Identify which cell holds the provided text, then report its (x, y) central coordinate. 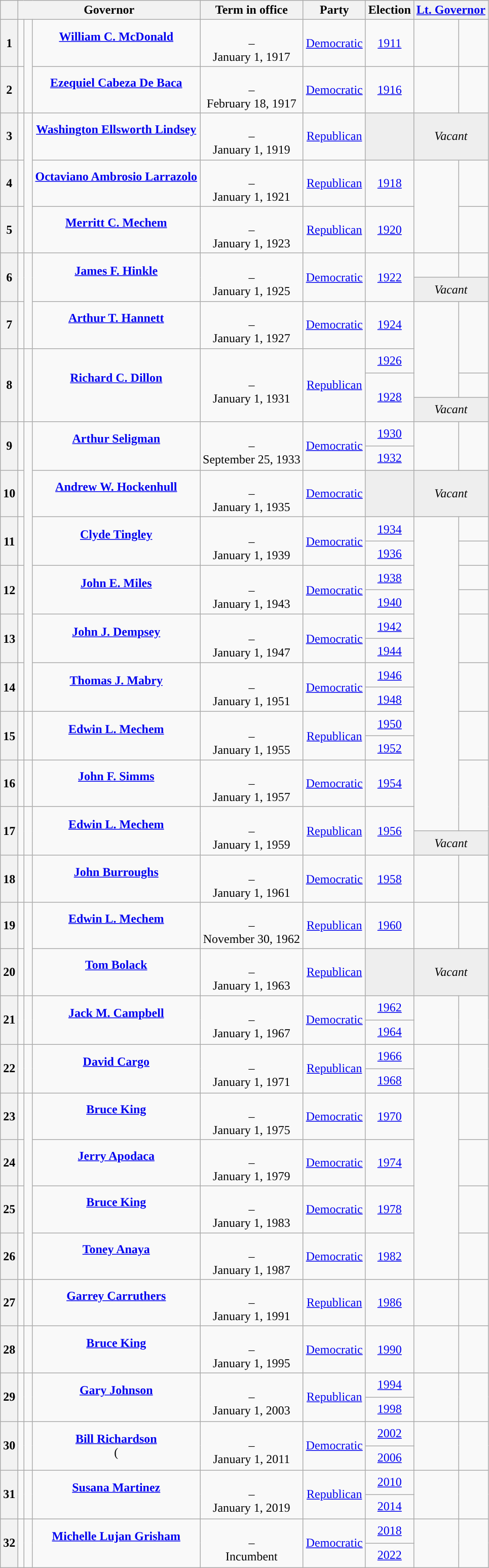
1924 (389, 325)
21 (9, 1020)
25 (9, 1210)
1936 (389, 553)
–January 1, 1947 (252, 638)
Election (389, 10)
30 (9, 1446)
2002 (389, 1434)
1932 (389, 458)
1916 (389, 90)
1960 (389, 925)
Thomas J. Mabry (117, 687)
–January 1, 2019 (252, 1494)
–January 1, 1917 (252, 43)
1938 (389, 577)
–February 18, 1917 (252, 90)
10 (9, 493)
13 (9, 638)
–January 1, 1923 (252, 230)
1986 (389, 1303)
17 (9, 831)
6 (9, 277)
–January 1, 1971 (252, 1069)
Richard C. Dillon (117, 385)
1920 (389, 230)
11 (9, 541)
Merritt C. Mechem (117, 230)
31 (9, 1494)
Andrew W. Hockenhull (117, 493)
22 (9, 1069)
7 (9, 325)
Lt. Governor (451, 10)
Arthur Seligman (117, 446)
John E. Miles (117, 590)
1952 (389, 748)
1948 (389, 699)
27 (9, 1303)
1944 (389, 650)
1978 (389, 1210)
–January 1, 1963 (252, 972)
–September 25, 1933 (252, 446)
Gary Johnson (117, 1397)
–January 1, 1935 (252, 493)
1911 (389, 43)
–January 1, 1987 (252, 1256)
–January 1, 1939 (252, 541)
Jerry Apodaca (117, 1163)
–January 1, 1991 (252, 1303)
–January 1, 2003 (252, 1397)
–January 1, 1967 (252, 1020)
1940 (389, 602)
–January 1, 1919 (252, 136)
Arthur T. Hannett (117, 325)
2018 (389, 1531)
3 (9, 136)
1942 (389, 626)
4 (9, 183)
5 (9, 230)
–January 1, 1979 (252, 1163)
1966 (389, 1056)
1990 (389, 1350)
William C. McDonald (117, 43)
–January 1, 2011 (252, 1446)
Ezequiel Cabeza De Baca (117, 90)
16 (9, 783)
1950 (389, 723)
1964 (389, 1032)
2022 (389, 1555)
2010 (389, 1482)
Governor (109, 10)
18 (9, 879)
1970 (389, 1116)
–January 1, 1957 (252, 783)
1934 (389, 529)
8 (9, 385)
Michelle Lujan Grisham (117, 1543)
John Burroughs (117, 879)
Clyde Tingley (117, 541)
1928 (389, 397)
1994 (389, 1385)
1926 (389, 360)
Washington Ellsworth Lindsey (117, 136)
–January 1, 1959 (252, 831)
1998 (389, 1409)
David Cargo (117, 1069)
John F. Simms (117, 783)
23 (9, 1116)
1982 (389, 1256)
14 (9, 687)
1956 (389, 831)
2014 (389, 1507)
1968 (389, 1081)
–January 1, 1925 (252, 277)
12 (9, 590)
–January 1, 1955 (252, 736)
–January 1, 1921 (252, 183)
–January 1, 1927 (252, 325)
28 (9, 1350)
–January 1, 1983 (252, 1210)
Jack M. Campbell (117, 1020)
9 (9, 446)
Bill Richardson( (117, 1446)
Susana Martinez (117, 1494)
–January 1, 1961 (252, 879)
Tom Bolack (117, 972)
–January 1, 1995 (252, 1350)
1946 (389, 675)
2006 (389, 1458)
2 (9, 90)
1974 (389, 1163)
15 (9, 736)
29 (9, 1397)
–Incumbent (252, 1543)
James F. Hinkle (117, 277)
32 (9, 1543)
Party (334, 10)
1922 (389, 277)
–November 30, 1962 (252, 925)
–January 1, 1931 (252, 385)
John J. Dempsey (117, 638)
1958 (389, 879)
Toney Anaya (117, 1256)
1962 (389, 1008)
Garrey Carruthers (117, 1303)
20 (9, 972)
24 (9, 1163)
–January 1, 1975 (252, 1116)
26 (9, 1256)
1 (9, 43)
19 (9, 925)
1918 (389, 183)
1930 (389, 433)
1954 (389, 783)
–January 1, 1951 (252, 687)
–January 1, 1943 (252, 590)
Term in office (252, 10)
Octaviano Ambrosio Larrazolo (117, 183)
